Find where the given text appears and provide that cell's center as [X, Y] coordinate. 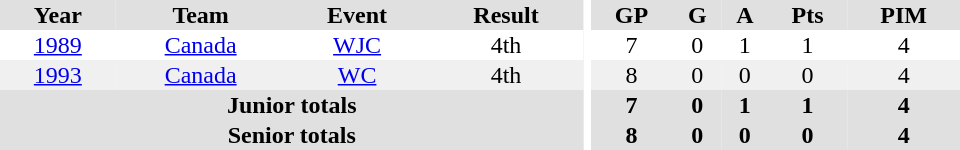
WJC [358, 45]
G [698, 15]
PIM [904, 15]
Result [506, 15]
1993 [58, 75]
WC [358, 75]
Event [358, 15]
1989 [58, 45]
Team [201, 15]
GP [631, 15]
Year [58, 15]
Pts [808, 15]
A [745, 15]
Senior totals [292, 135]
Junior totals [292, 105]
